Search for the cell housing the specified text and yield its [x, y] center coordinate. 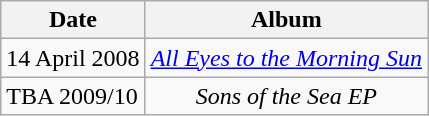
Sons of the Sea EP [286, 96]
Date [73, 20]
All Eyes to the Morning Sun [286, 58]
TBA 2009/10 [73, 96]
14 April 2008 [73, 58]
Album [286, 20]
